For the text-containing cell, return its midpoint in [x, y] coordinate format. 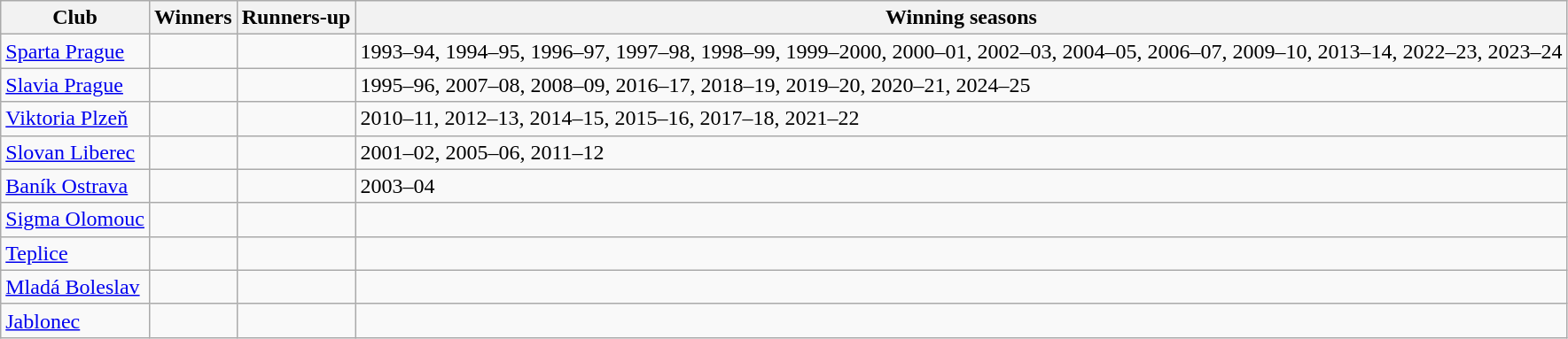
Jablonec [75, 320]
Runners-up [296, 18]
Sparta Prague [75, 51]
1995–96, 2007–08, 2008–09, 2016–17, 2018–19, 2019–20, 2020–21, 2024–25 [961, 85]
2001–02, 2005–06, 2011–12 [961, 152]
Winners [193, 18]
1993–94, 1994–95, 1996–97, 1997–98, 1998–99, 1999–2000, 2000–01, 2002–03, 2004–05, 2006–07, 2009–10, 2013–14, 2022–23, 2023–24 [961, 51]
Club [75, 18]
Slovan Liberec [75, 152]
Slavia Prague [75, 85]
Baník Ostrava [75, 186]
Teplice [75, 253]
Sigma Olomouc [75, 220]
2003–04 [961, 186]
Mladá Boleslav [75, 287]
2010–11, 2012–13, 2014–15, 2015–16, 2017–18, 2021–22 [961, 119]
Viktoria Plzeň [75, 119]
Winning seasons [961, 18]
